Provide the [X, Y] coordinate of the cell's center where the given text is located.  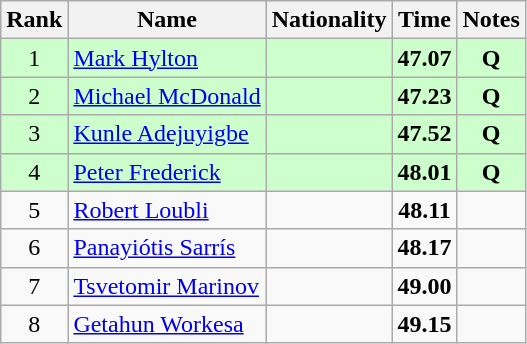
Michael McDonald [167, 96]
48.17 [424, 248]
47.07 [424, 58]
Time [424, 20]
Nationality [329, 20]
Peter Frederick [167, 172]
Getahun Workesa [167, 324]
49.00 [424, 286]
47.23 [424, 96]
6 [34, 248]
Mark Hylton [167, 58]
48.01 [424, 172]
1 [34, 58]
Tsvetomir Marinov [167, 286]
4 [34, 172]
Notes [491, 20]
49.15 [424, 324]
Panayiótis Sarrís [167, 248]
2 [34, 96]
8 [34, 324]
5 [34, 210]
Name [167, 20]
3 [34, 134]
Rank [34, 20]
48.11 [424, 210]
47.52 [424, 134]
Robert Loubli [167, 210]
7 [34, 286]
Kunle Adejuyigbe [167, 134]
